Scan for the cell matching the given text and deliver its (X, Y) coordinate at center. 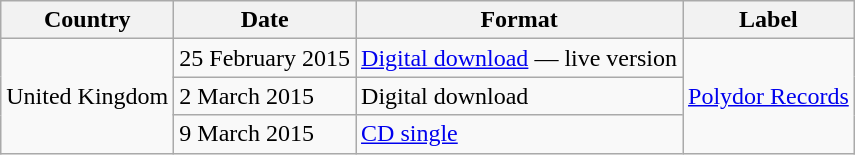
United Kingdom (88, 96)
2 March 2015 (265, 96)
CD single (520, 134)
25 February 2015 (265, 58)
Label (769, 20)
Digital download — live version (520, 58)
Date (265, 20)
Format (520, 20)
9 March 2015 (265, 134)
Country (88, 20)
Digital download (520, 96)
Polydor Records (769, 96)
